Provide the (x, y) coordinate of the cell's center where the given text is located.  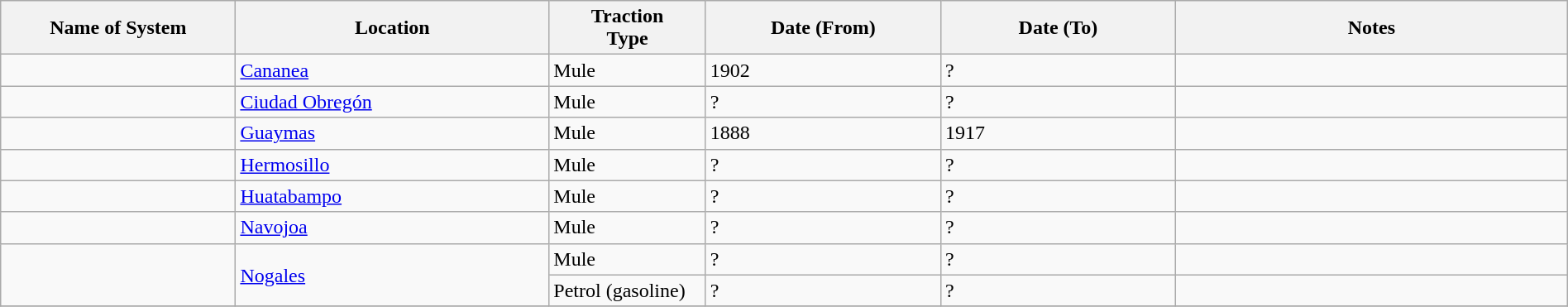
Navojoa (392, 228)
TractionType (627, 28)
Ciudad Obregón (392, 102)
Date (From) (823, 28)
Guaymas (392, 133)
Date (To) (1058, 28)
1917 (1058, 133)
Location (392, 28)
1902 (823, 70)
Notes (1372, 28)
Cananea (392, 70)
1888 (823, 133)
Nogales (392, 275)
Name of System (118, 28)
Petrol (gasoline) (627, 290)
Huatabampo (392, 196)
Hermosillo (392, 165)
